Determine the [x, y] coordinate at the center of the cell enclosing the given text.  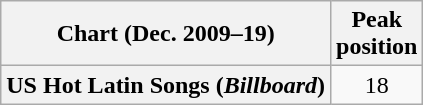
18 [377, 85]
Peak position [377, 34]
Chart (Dec. 2009–19) [166, 34]
US Hot Latin Songs (Billboard) [166, 85]
